Extract the [x, y] coordinate from the center of the cell holding the provided text.  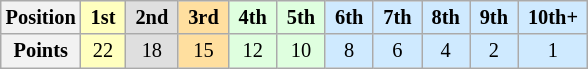
5th [301, 17]
4th [253, 17]
18 [152, 51]
2nd [152, 17]
6th [349, 17]
Position [41, 17]
8 [349, 51]
15 [203, 51]
4 [446, 51]
22 [104, 51]
10 [301, 51]
6 [397, 51]
8th [446, 17]
1st [104, 17]
10th+ [553, 17]
Points [41, 51]
12 [253, 51]
7th [397, 17]
1 [553, 51]
2 [494, 51]
9th [494, 17]
3rd [203, 17]
